Locate the cell with the specified text and output its (X, Y) center coordinate. 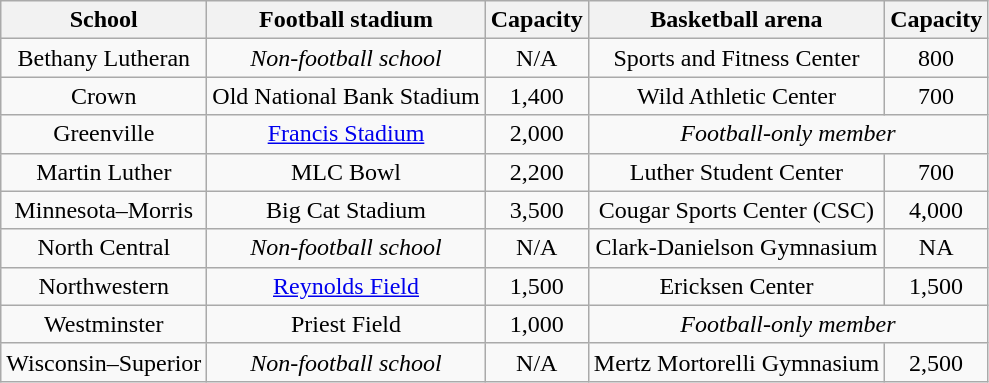
1,000 (536, 324)
Big Cat Stadium (346, 210)
2,500 (936, 362)
School (104, 20)
Reynolds Field (346, 286)
Clark-Danielson Gymnasium (736, 248)
1,400 (536, 96)
North Central (104, 248)
3,500 (536, 210)
NA (936, 248)
2,000 (536, 134)
Old National Bank Stadium (346, 96)
Basketball arena (736, 20)
Francis Stadium (346, 134)
Northwestern (104, 286)
Westminster (104, 324)
Ericksen Center (736, 286)
Bethany Lutheran (104, 58)
800 (936, 58)
2,200 (536, 172)
Wild Athletic Center (736, 96)
Sports and Fitness Center (736, 58)
Greenville (104, 134)
Crown (104, 96)
Wisconsin–Superior (104, 362)
Cougar Sports Center (CSC) (736, 210)
Martin Luther (104, 172)
Priest Field (346, 324)
Luther Student Center (736, 172)
Mertz Mortorelli Gymnasium (736, 362)
4,000 (936, 210)
Football stadium (346, 20)
Minnesota–Morris (104, 210)
MLC Bowl (346, 172)
